Extract the (X, Y) coordinate from the center of the cell holding the provided text.  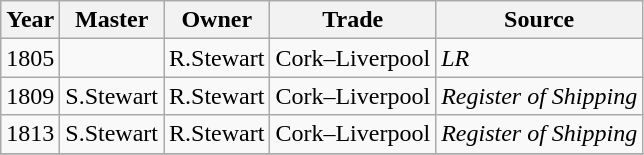
Trade (353, 20)
Owner (217, 20)
Master (112, 20)
Source (540, 20)
LR (540, 58)
1805 (30, 58)
Year (30, 20)
1809 (30, 96)
1813 (30, 134)
